Detect which cell encompasses the target text, then output its (X, Y) center coordinate. 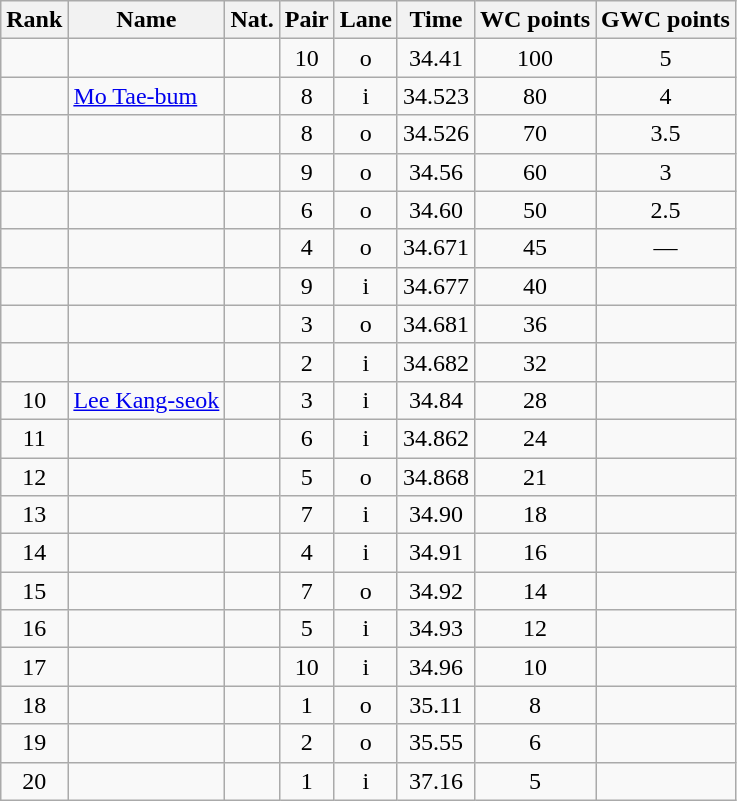
Lane (366, 20)
50 (534, 210)
GWC points (666, 20)
3.5 (666, 134)
32 (534, 362)
34.41 (436, 58)
Pair (306, 20)
— (666, 248)
34.523 (436, 96)
40 (534, 286)
11 (34, 438)
13 (34, 515)
34.90 (436, 515)
34.92 (436, 591)
34.84 (436, 400)
2.5 (666, 210)
36 (534, 324)
20 (34, 781)
24 (534, 438)
Name (146, 20)
15 (34, 591)
Mo Tae-bum (146, 96)
28 (534, 400)
34.96 (436, 667)
34.862 (436, 438)
34.868 (436, 477)
34.526 (436, 134)
34.671 (436, 248)
17 (34, 667)
Time (436, 20)
34.60 (436, 210)
34.91 (436, 553)
Lee Kang-seok (146, 400)
60 (534, 172)
34.56 (436, 172)
35.55 (436, 743)
WC points (534, 20)
70 (534, 134)
21 (534, 477)
Rank (34, 20)
34.677 (436, 286)
37.16 (436, 781)
45 (534, 248)
35.11 (436, 705)
80 (534, 96)
34.682 (436, 362)
34.681 (436, 324)
Nat. (252, 20)
19 (34, 743)
34.93 (436, 629)
100 (534, 58)
